Detect which cell encompasses the target text, then output its [X, Y] center coordinate. 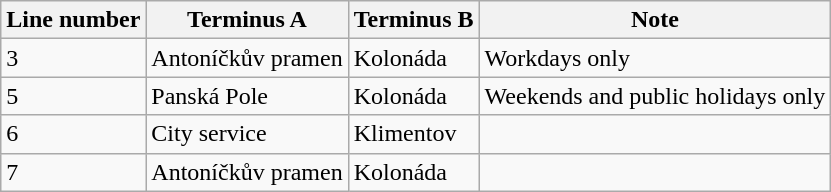
5 [74, 96]
Note [655, 20]
3 [74, 58]
Klimentov [414, 134]
City service [247, 134]
7 [74, 172]
Terminus B [414, 20]
Line number [74, 20]
Panská Pole [247, 96]
Terminus A [247, 20]
Weekends and public holidays only [655, 96]
6 [74, 134]
Workdays only [655, 58]
